Scan for the cell matching the given text and deliver its [x, y] coordinate at center. 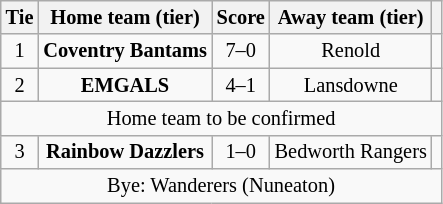
2 [20, 85]
1 [20, 51]
Score [241, 17]
7–0 [241, 51]
Bedworth Rangers [351, 152]
Lansdowne [351, 85]
Bye: Wanderers (Nuneaton) [222, 186]
3 [20, 152]
Rainbow Dazzlers [124, 152]
EMGALS [124, 85]
1–0 [241, 152]
Tie [20, 17]
Home team to be confirmed [222, 118]
Away team (tier) [351, 17]
Renold [351, 51]
Coventry Bantams [124, 51]
Home team (tier) [124, 17]
4–1 [241, 85]
